Determine the [X, Y] coordinate at the center of the cell enclosing the given text.  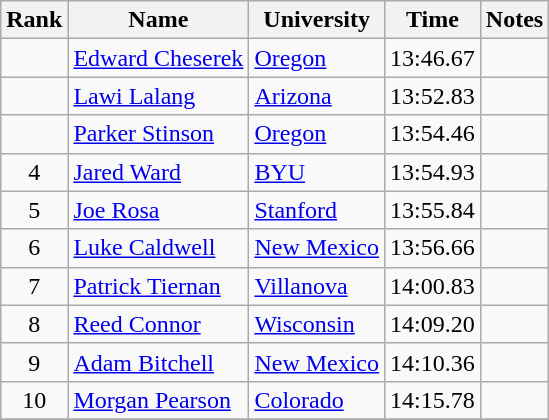
Joe Rosa [158, 210]
Lawi Lalang [158, 96]
Reed Connor [158, 324]
8 [34, 324]
Colorado [317, 400]
University [317, 20]
13:54.93 [433, 172]
Morgan Pearson [158, 400]
9 [34, 362]
Adam Bitchell [158, 362]
Time [433, 20]
Luke Caldwell [158, 248]
6 [34, 248]
Jared Ward [158, 172]
Arizona [317, 96]
BYU [317, 172]
Wisconsin [317, 324]
Edward Cheserek [158, 58]
13:52.83 [433, 96]
13:56.66 [433, 248]
14:09.20 [433, 324]
Parker Stinson [158, 134]
5 [34, 210]
10 [34, 400]
14:15.78 [433, 400]
7 [34, 286]
Notes [514, 20]
Villanova [317, 286]
14:10.36 [433, 362]
4 [34, 172]
14:00.83 [433, 286]
Rank [34, 20]
Patrick Tiernan [158, 286]
Name [158, 20]
13:54.46 [433, 134]
13:55.84 [433, 210]
13:46.67 [433, 58]
Stanford [317, 210]
